Provide the (x, y) coordinate of the cell's center where the given text is located.  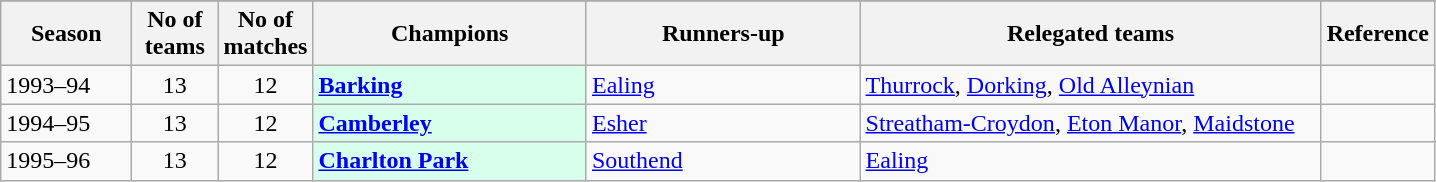
Champions (450, 34)
Camberley (450, 123)
Reference (1378, 34)
Thurrock, Dorking, Old Alleynian (1090, 85)
Runners-up (723, 34)
Relegated teams (1090, 34)
Charlton Park (450, 161)
Esher (723, 123)
No of matches (266, 34)
1995–96 (66, 161)
1994–95 (66, 123)
No of teams (175, 34)
1993–94 (66, 85)
Season (66, 34)
Barking (450, 85)
Streatham-Croydon, Eton Manor, Maidstone (1090, 123)
Southend (723, 161)
